Detect which cell encompasses the target text, then output its [X, Y] center coordinate. 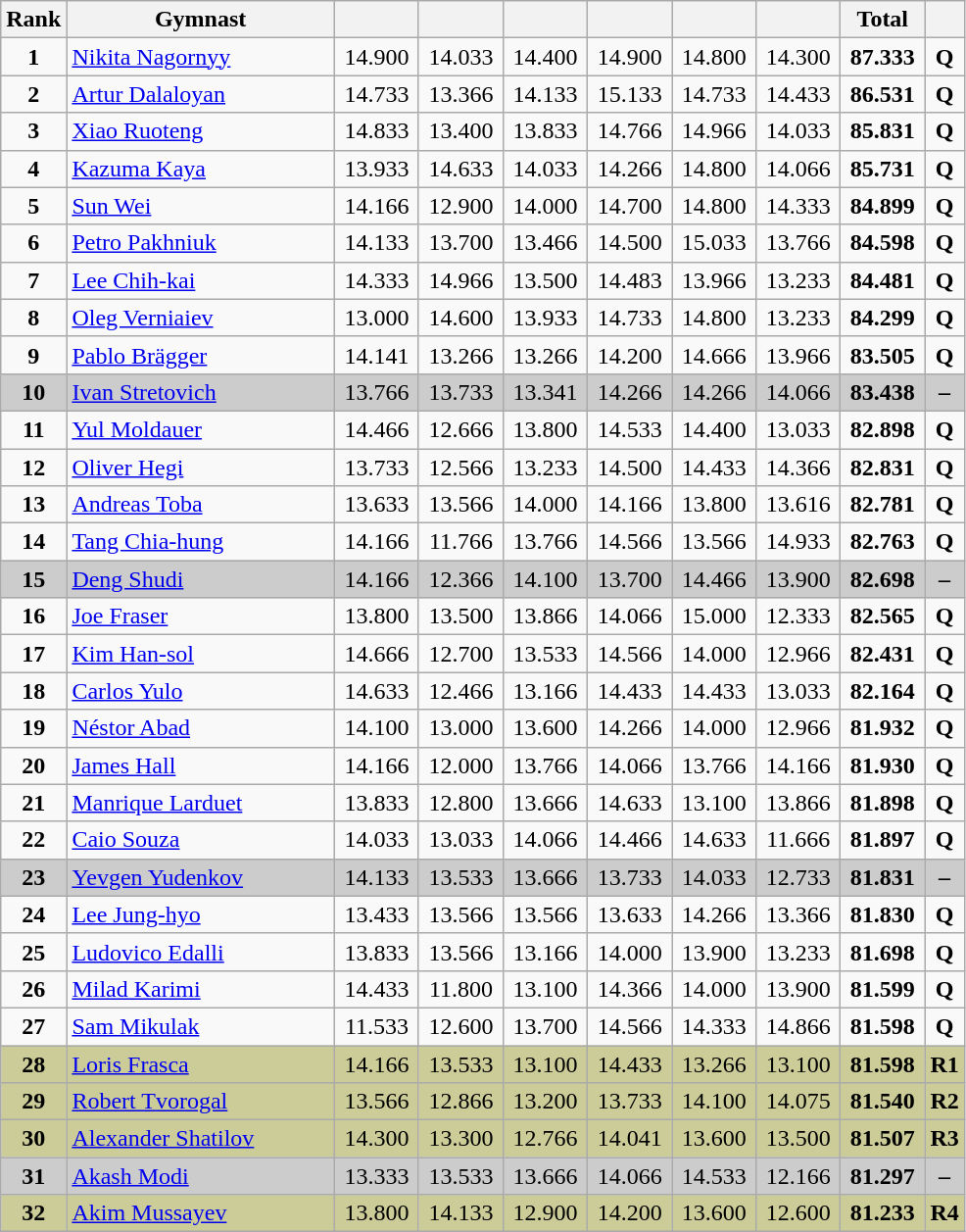
8 [33, 318]
Xiao Ruoteng [201, 131]
81.897 [883, 840]
R2 [944, 1102]
12.866 [460, 1102]
Yevgen Yudenkov [201, 877]
3 [33, 131]
R1 [944, 1063]
12.333 [798, 616]
11.666 [798, 840]
Deng Shudi [201, 579]
82.698 [883, 579]
Total [883, 20]
86.531 [883, 94]
81.233 [883, 1213]
84.899 [883, 206]
81.898 [883, 803]
Loris Frasca [201, 1063]
81.297 [883, 1176]
7 [33, 280]
28 [33, 1063]
15.033 [714, 243]
Robert Tvorogal [201, 1102]
14.075 [798, 1102]
Pablo Brägger [201, 355]
Oleg Verniaiev [201, 318]
Artur Dalaloyan [201, 94]
85.831 [883, 131]
12.733 [798, 877]
15.133 [630, 94]
13.400 [460, 131]
81.698 [883, 952]
31 [33, 1176]
11.766 [460, 542]
Kazuma Kaya [201, 169]
14.041 [630, 1139]
Sun Wei [201, 206]
10 [33, 392]
82.164 [883, 691]
14.483 [630, 280]
14.700 [630, 206]
11 [33, 429]
R4 [944, 1213]
82.763 [883, 542]
81.830 [883, 914]
Nikita Nagornyy [201, 57]
29 [33, 1102]
Yul Moldauer [201, 429]
82.431 [883, 654]
Néstor Abad [201, 728]
17 [33, 654]
Andreas Toba [201, 505]
85.731 [883, 169]
13.433 [376, 914]
15 [33, 579]
14.141 [376, 355]
Tang Chia-hung [201, 542]
Gymnast [201, 20]
Akim Mussayev [201, 1213]
82.831 [883, 468]
Caio Souza [201, 840]
13.300 [460, 1139]
Milad Karimi [201, 989]
25 [33, 952]
30 [33, 1139]
27 [33, 1026]
Alexander Shatilov [201, 1139]
14.766 [630, 131]
83.438 [883, 392]
84.598 [883, 243]
Ivan Stretovich [201, 392]
12.700 [460, 654]
14 [33, 542]
14.933 [798, 542]
23 [33, 877]
R3 [944, 1139]
Sam Mikulak [201, 1026]
81.599 [883, 989]
9 [33, 355]
13.200 [546, 1102]
15.000 [714, 616]
87.333 [883, 57]
82.781 [883, 505]
84.299 [883, 318]
12.766 [546, 1139]
19 [33, 728]
26 [33, 989]
12.466 [460, 691]
12.666 [460, 429]
84.481 [883, 280]
13.341 [546, 392]
82.565 [883, 616]
Lee Jung-hyo [201, 914]
18 [33, 691]
20 [33, 765]
21 [33, 803]
Ludovico Edalli [201, 952]
James Hall [201, 765]
81.831 [883, 877]
Manrique Larduet [201, 803]
12.566 [460, 468]
32 [33, 1213]
83.505 [883, 355]
Akash Modi [201, 1176]
81.540 [883, 1102]
1 [33, 57]
13 [33, 505]
Oliver Hegi [201, 468]
14.833 [376, 131]
12.366 [460, 579]
81.932 [883, 728]
Rank [33, 20]
5 [33, 206]
11.800 [460, 989]
12.800 [460, 803]
82.898 [883, 429]
81.507 [883, 1139]
22 [33, 840]
Lee Chih-kai [201, 280]
13.333 [376, 1176]
12 [33, 468]
2 [33, 94]
14.866 [798, 1026]
Joe Fraser [201, 616]
6 [33, 243]
4 [33, 169]
Petro Pakhniuk [201, 243]
24 [33, 914]
12.000 [460, 765]
Carlos Yulo [201, 691]
13.466 [546, 243]
81.930 [883, 765]
12.166 [798, 1176]
11.533 [376, 1026]
16 [33, 616]
13.616 [798, 505]
Kim Han-sol [201, 654]
14.600 [460, 318]
